Scan for the cell matching the given text and deliver its (x, y) coordinate at center. 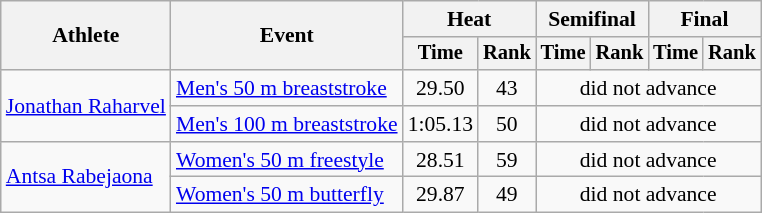
28.51 (440, 160)
Athlete (86, 36)
Women's 50 m freestyle (287, 160)
59 (507, 160)
Women's 50 m butterfly (287, 195)
1:05.13 (440, 124)
Event (287, 36)
49 (507, 195)
Men's 50 m breaststroke (287, 88)
Men's 100 m breaststroke (287, 124)
Heat (470, 19)
Semifinal (592, 19)
43 (507, 88)
Antsa Rabejaona (86, 178)
Jonathan Raharvel (86, 106)
50 (507, 124)
29.50 (440, 88)
Final (704, 19)
29.87 (440, 195)
